Determine the (X, Y) coordinate at the center of the cell enclosing the given text.  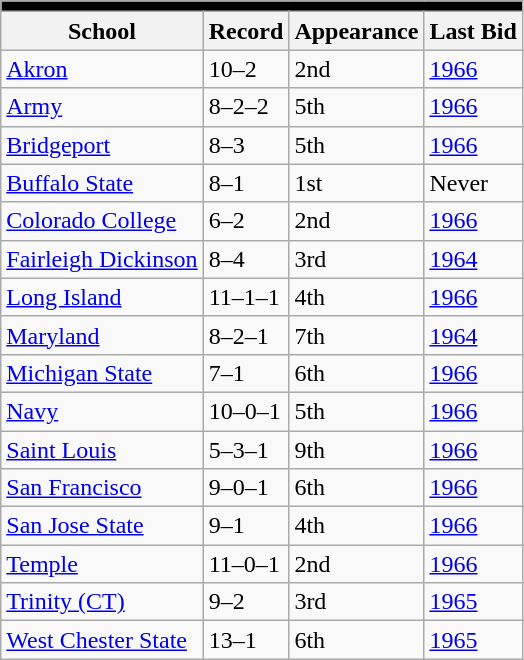
Colorado College (102, 221)
Trinity (CT) (102, 602)
Saint Louis (102, 449)
Fairleigh Dickinson (102, 259)
Navy (102, 411)
6–2 (246, 221)
5–3–1 (246, 449)
Akron (102, 69)
8–3 (246, 145)
Never (473, 183)
San Jose State (102, 526)
West Chester State (102, 640)
School (102, 31)
7–1 (246, 373)
Temple (102, 564)
San Francisco (102, 488)
9–1 (246, 526)
10–0–1 (246, 411)
Maryland (102, 335)
7th (356, 335)
8–1 (246, 183)
10–2 (246, 69)
11–1–1 (246, 297)
Last Bid (473, 31)
13–1 (246, 640)
1st (356, 183)
Appearance (356, 31)
Buffalo State (102, 183)
8–4 (246, 259)
11–0–1 (246, 564)
9th (356, 449)
Army (102, 107)
8–2–2 (246, 107)
8–2–1 (246, 335)
Michigan State (102, 373)
9–2 (246, 602)
Bridgeport (102, 145)
Long Island (102, 297)
9–0–1 (246, 488)
Record (246, 31)
